Locate the cell with the specified text and output its (X, Y) center coordinate. 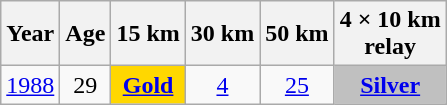
30 km (222, 34)
1988 (30, 85)
29 (86, 85)
4 × 10 kmrelay (390, 34)
Silver (390, 85)
50 km (297, 34)
15 km (148, 34)
25 (297, 85)
Age (86, 34)
Gold (148, 85)
4 (222, 85)
Year (30, 34)
